Identify which cell holds the provided text, then report its (X, Y) central coordinate. 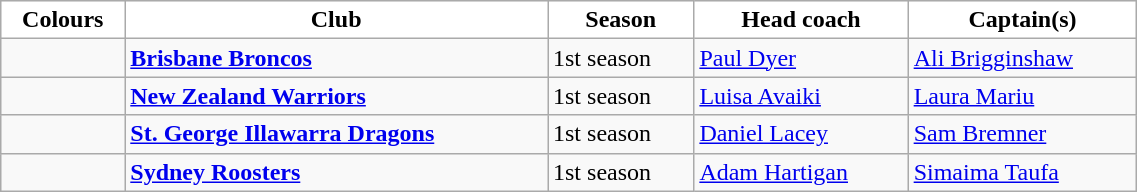
Adam Hartigan (801, 172)
Sam Bremner (1022, 134)
Simaima Taufa (1022, 172)
Sydney Roosters (336, 172)
Club (336, 20)
New Zealand Warriors (336, 96)
Brisbane Broncos (336, 58)
Laura Mariu (1022, 96)
St. George Illawarra Dragons (336, 134)
Paul Dyer (801, 58)
Luisa Avaiki (801, 96)
Captain(s) (1022, 20)
Season (621, 20)
Ali Brigginshaw (1022, 58)
Head coach (801, 20)
Colours (63, 20)
Daniel Lacey (801, 134)
